Determine the [x, y] coordinate at the center of the cell enclosing the given text.  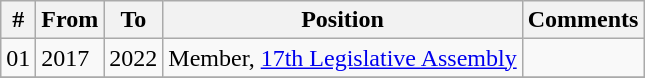
Member, 17th Legislative Assembly [342, 58]
Position [342, 20]
# [18, 20]
01 [18, 58]
2022 [134, 58]
To [134, 20]
From [70, 20]
2017 [70, 58]
Comments [583, 20]
